Output the [x, y] coordinate of the center of the cell containing the given text.  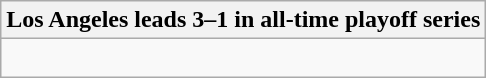
Los Angeles leads 3–1 in all-time playoff series [244, 20]
